Scan for the cell matching the given text and deliver its [X, Y] coordinate at center. 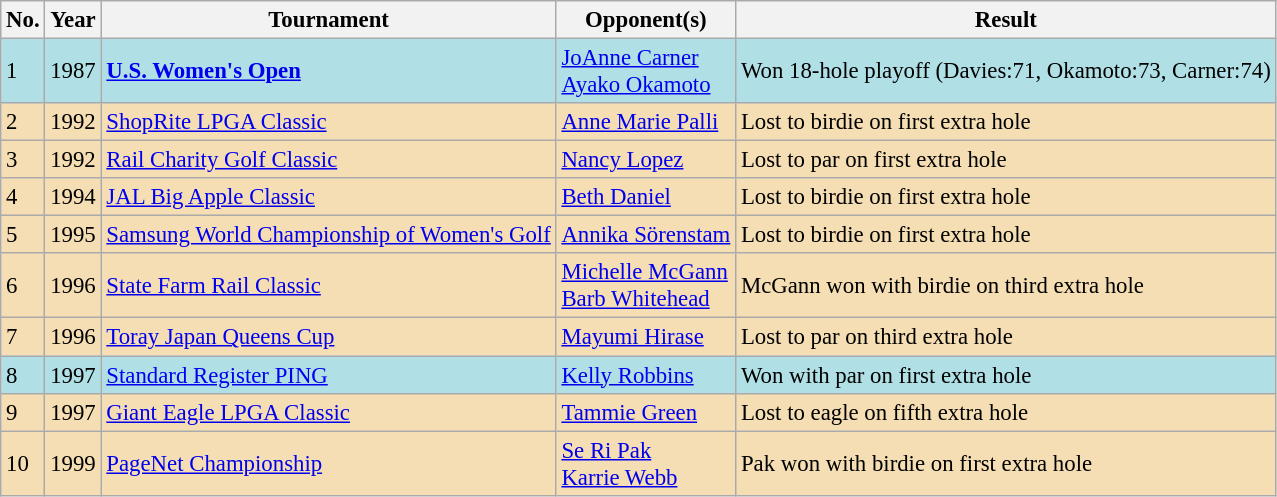
State Farm Rail Classic [328, 286]
6 [23, 286]
PageNet Championship [328, 464]
ShopRite LPGA Classic [328, 122]
2 [23, 122]
9 [23, 412]
Giant Eagle LPGA Classic [328, 412]
3 [23, 160]
1994 [73, 197]
Beth Daniel [646, 197]
1987 [73, 72]
Nancy Lopez [646, 160]
10 [23, 464]
Michelle McGann Barb Whitehead [646, 286]
Year [73, 20]
Standard Register PING [328, 375]
Annika Sörenstam [646, 235]
5 [23, 235]
1999 [73, 464]
1995 [73, 235]
Se Ri Pak Karrie Webb [646, 464]
Pak won with birdie on first extra hole [1006, 464]
JoAnne Carner Ayako Okamoto [646, 72]
Result [1006, 20]
7 [23, 337]
Lost to eagle on fifth extra hole [1006, 412]
Anne Marie Palli [646, 122]
JAL Big Apple Classic [328, 197]
Lost to par on first extra hole [1006, 160]
Won 18-hole playoff (Davies:71, Okamoto:73, Carner:74) [1006, 72]
Mayumi Hirase [646, 337]
Opponent(s) [646, 20]
Rail Charity Golf Classic [328, 160]
Tournament [328, 20]
4 [23, 197]
Toray Japan Queens Cup [328, 337]
Tammie Green [646, 412]
No. [23, 20]
Won with par on first extra hole [1006, 375]
McGann won with birdie on third extra hole [1006, 286]
Lost to par on third extra hole [1006, 337]
8 [23, 375]
Samsung World Championship of Women's Golf [328, 235]
U.S. Women's Open [328, 72]
Kelly Robbins [646, 375]
1 [23, 72]
